Detect which cell encompasses the target text, then output its [X, Y] center coordinate. 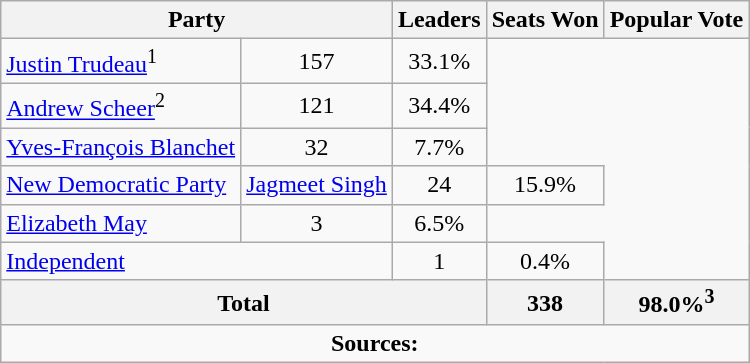
Yves-François Blanchet [121, 147]
Jagmeet Singh [317, 185]
Elizabeth May [121, 223]
33.1% [439, 62]
Seats Won [545, 20]
1 [439, 261]
3 [317, 223]
34.4% [439, 106]
7.7% [439, 147]
Leaders [439, 20]
15.9% [545, 185]
32 [317, 147]
6.5% [439, 223]
Party [197, 20]
Independent [197, 261]
Total [244, 302]
Andrew Scheer2 [121, 106]
157 [317, 62]
0.4% [545, 261]
24 [439, 185]
121 [317, 106]
Sources: [375, 344]
338 [545, 302]
98.0%3 [676, 302]
Justin Trudeau1 [121, 62]
Popular Vote [676, 20]
New Democratic Party [121, 185]
